From the cell containing the given text, extract its center point as [X, Y] coordinate. 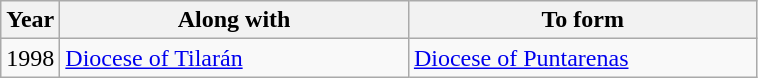
Year [30, 20]
1998 [30, 58]
To form [582, 20]
Diocese of Tilarán [234, 58]
Diocese of Puntarenas [582, 58]
Along with [234, 20]
